For the text-containing cell, return its midpoint in (x, y) coordinate format. 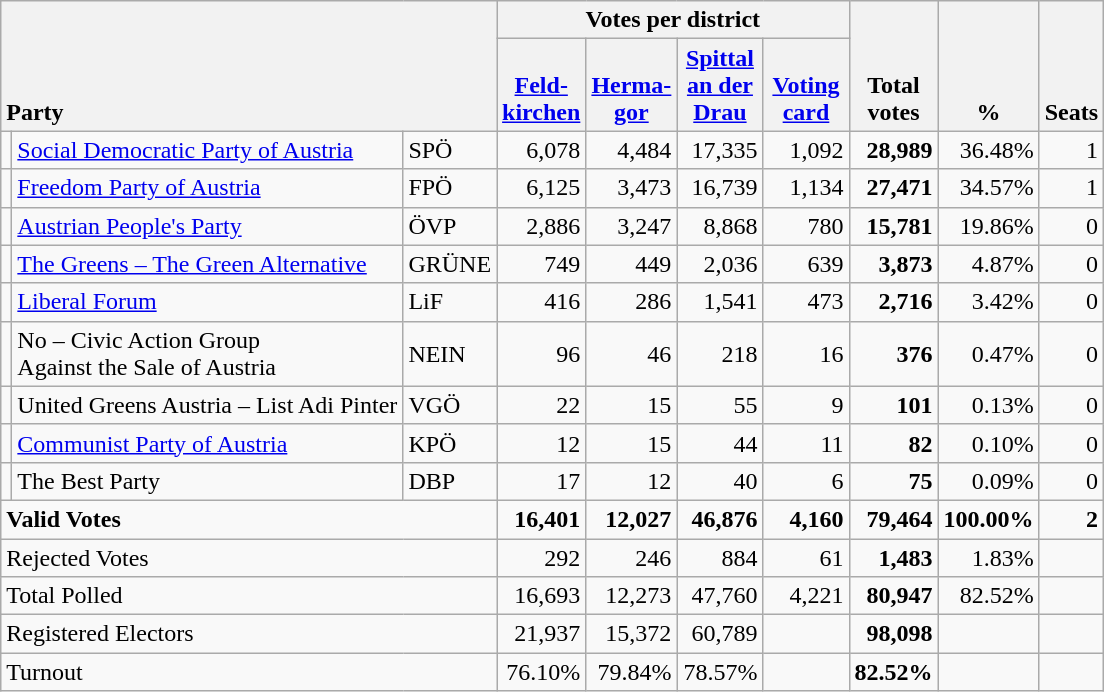
3,873 (894, 264)
473 (806, 302)
15,372 (632, 634)
78.57% (720, 672)
1,134 (806, 188)
DBP (450, 481)
LiF (450, 302)
12,273 (632, 596)
1,092 (806, 150)
Austrian People's Party (208, 226)
4,484 (632, 150)
2,036 (720, 264)
2,886 (542, 226)
2,716 (894, 302)
40 (720, 481)
12,027 (632, 519)
Registered Electors (249, 634)
22 (542, 405)
79,464 (894, 519)
1,541 (720, 302)
9 (806, 405)
% (988, 66)
82 (894, 443)
96 (542, 354)
780 (806, 226)
United Greens Austria – List Adi Pinter (208, 405)
Total Polled (249, 596)
218 (720, 354)
1,483 (894, 557)
17 (542, 481)
80,947 (894, 596)
11 (806, 443)
1.83% (988, 557)
36.48% (988, 150)
Spittalan derDrau (720, 85)
34.57% (988, 188)
16,739 (720, 188)
61 (806, 557)
VGÖ (450, 405)
2 (1071, 519)
6 (806, 481)
749 (542, 264)
Seats (1071, 66)
Herma-gor (632, 85)
416 (542, 302)
639 (806, 264)
6,125 (542, 188)
0.09% (988, 481)
16,401 (542, 519)
3.42% (988, 302)
16 (806, 354)
44 (720, 443)
Votingcard (806, 85)
Communist Party of Austria (208, 443)
6,078 (542, 150)
292 (542, 557)
15,781 (894, 226)
Feld-kirchen (542, 85)
4,221 (806, 596)
4.87% (988, 264)
449 (632, 264)
The Best Party (208, 481)
46 (632, 354)
100.00% (988, 519)
46,876 (720, 519)
21,937 (542, 634)
8,868 (720, 226)
KPÖ (450, 443)
60,789 (720, 634)
27,471 (894, 188)
FPÖ (450, 188)
Turnout (249, 672)
GRÜNE (450, 264)
47,760 (720, 596)
Valid Votes (249, 519)
79.84% (632, 672)
NEIN (450, 354)
Social Democratic Party of Austria (208, 150)
Party (249, 66)
75 (894, 481)
Rejected Votes (249, 557)
98,098 (894, 634)
SPÖ (450, 150)
286 (632, 302)
16,693 (542, 596)
Votes per district (673, 20)
19.86% (988, 226)
376 (894, 354)
ÖVP (450, 226)
Totalvotes (894, 66)
Freedom Party of Austria (208, 188)
3,247 (632, 226)
55 (720, 405)
76.10% (542, 672)
0.13% (988, 405)
101 (894, 405)
884 (720, 557)
The Greens – The Green Alternative (208, 264)
17,335 (720, 150)
28,989 (894, 150)
Liberal Forum (208, 302)
0.10% (988, 443)
246 (632, 557)
No – Civic Action GroupAgainst the Sale of Austria (208, 354)
3,473 (632, 188)
0.47% (988, 354)
4,160 (806, 519)
